Return [x, y] of the center of cell containing provided text 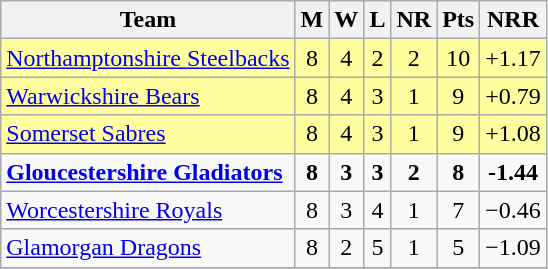
Team [148, 20]
+1.08 [514, 134]
W [346, 20]
+1.17 [514, 58]
Worcestershire Royals [148, 210]
-1.44 [514, 172]
L [378, 20]
Northamptonshire Steelbacks [148, 58]
10 [458, 58]
+0.79 [514, 96]
Pts [458, 20]
M [312, 20]
Glamorgan Dragons [148, 248]
−0.46 [514, 210]
NR [414, 20]
7 [458, 210]
Somerset Sabres [148, 134]
Gloucestershire Gladiators [148, 172]
Warwickshire Bears [148, 96]
NRR [514, 20]
−1.09 [514, 248]
